Return the (X, Y) coordinate for the center point of the cell that contains the specified text.  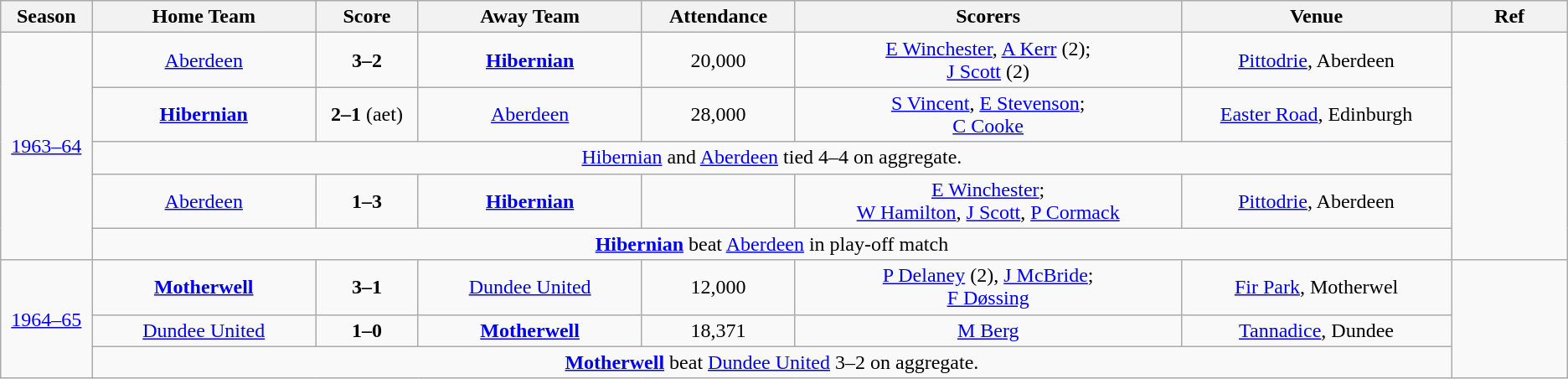
1964–65 (47, 319)
3–1 (367, 287)
Venue (1317, 17)
Score (367, 17)
Hibernian and Aberdeen tied 4–4 on aggregate. (772, 158)
1–0 (367, 330)
28,000 (719, 114)
18,371 (719, 330)
1963–64 (47, 146)
Scorers (988, 17)
20,000 (719, 60)
Attendance (719, 17)
S Vincent, E Stevenson;C Cooke (988, 114)
E Winchester;W Hamilton, J Scott, P Cormack (988, 201)
E Winchester, A Kerr (2);J Scott (2) (988, 60)
Away Team (529, 17)
12,000 (719, 287)
2–1 (aet) (367, 114)
Home Team (204, 17)
3–2 (367, 60)
Tannadice, Dundee (1317, 330)
1–3 (367, 201)
Easter Road, Edinburgh (1317, 114)
M Berg (988, 330)
Hibernian beat Aberdeen in play-off match (772, 244)
Season (47, 17)
Ref (1509, 17)
Fir Park, Motherwel (1317, 287)
P Delaney (2), J McBride;F Døssing (988, 287)
Motherwell beat Dundee United 3–2 on aggregate. (772, 362)
